Scan for the cell matching the given text and deliver its (X, Y) coordinate at center. 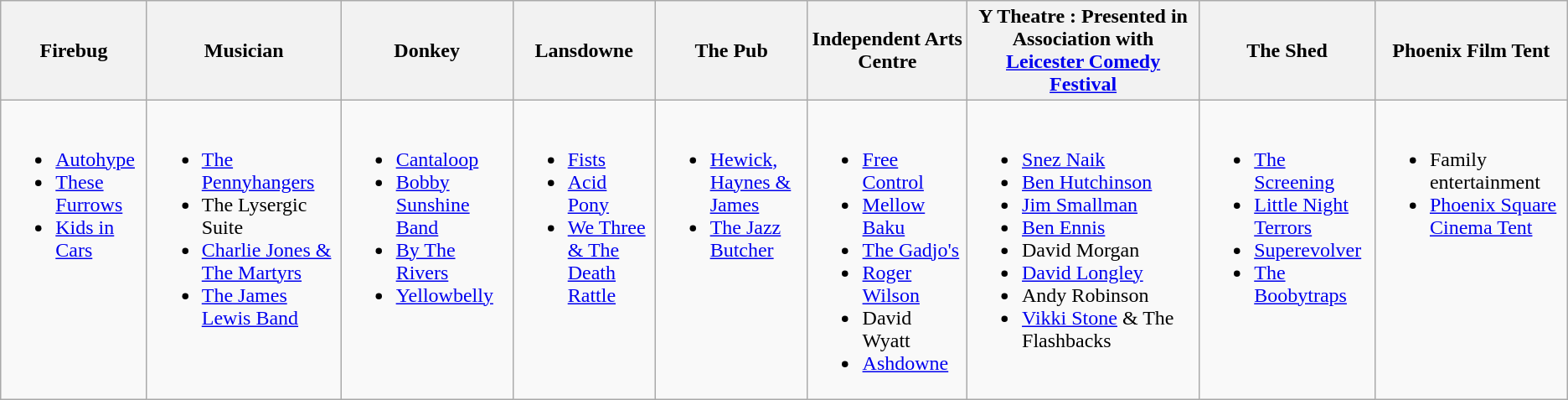
Firebug (74, 50)
Phoenix Film Tent (1471, 50)
AutohypeThese FurrowsKids in Cars (74, 250)
Independent Arts Centre (887, 50)
The Shed (1287, 50)
The ScreeningLittle Night TerrorsSuperevolverThe Boobytraps (1287, 250)
Musician (244, 50)
CantaloopBobby Sunshine BandBy The RiversYellowbelly (427, 250)
Free ControlMellow BakuThe Gadjo'sRoger WilsonDavid WyattAshdowne (887, 250)
Y Theatre : Presented in Association with Leicester Comedy Festival (1084, 50)
The PennyhangersThe Lysergic SuiteCharlie Jones & The MartyrsThe James Lewis Band (244, 250)
The Pub (731, 50)
Lansdowne (584, 50)
Donkey (427, 50)
Snez NaikBen HutchinsonJim SmallmanBen EnnisDavid MorganDavid LongleyAndy RobinsonVikki Stone & The Flashbacks (1084, 250)
Hewick, Haynes & JamesThe Jazz Butcher (731, 250)
Family entertainmentPhoenix Square Cinema Tent (1471, 250)
FistsAcid PonyWe Three & The Death Rattle (584, 250)
